Detect which cell encompasses the target text, then output its [X, Y] center coordinate. 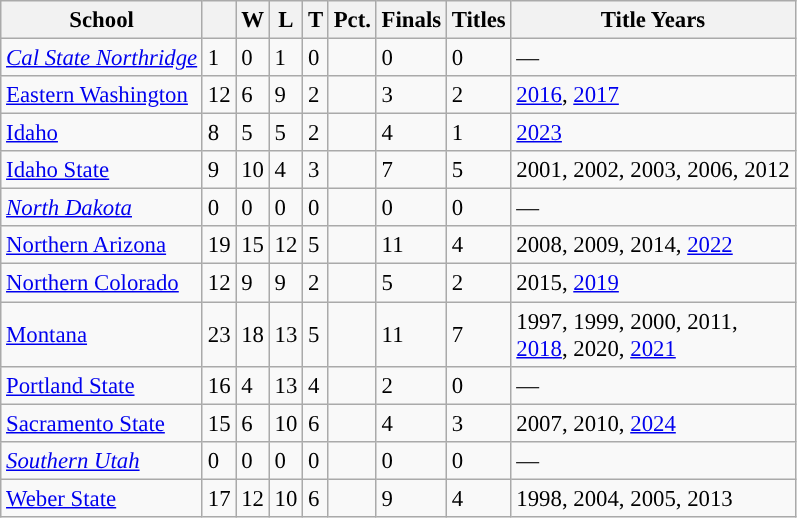
Finals [411, 20]
23 [218, 334]
Cal State Northridge [102, 58]
Title Years [653, 20]
North Dakota [102, 208]
19 [218, 245]
16 [218, 385]
Pct. [352, 20]
Idaho [102, 133]
Titles [478, 20]
18 [252, 334]
2007, 2010, 2024 [653, 423]
1998, 2004, 2005, 2013 [653, 498]
Idaho State [102, 170]
T [316, 20]
Montana [102, 334]
Weber State [102, 498]
1997, 1999, 2000, 2011,2018, 2020, 2021 [653, 334]
Sacramento State [102, 423]
Portland State [102, 385]
2015, 2019 [653, 283]
2001, 2002, 2003, 2006, 2012 [653, 170]
Eastern Washington [102, 95]
L [286, 20]
2016, 2017 [653, 95]
8 [218, 133]
Northern Colorado [102, 283]
17 [218, 498]
2008, 2009, 2014, 2022 [653, 245]
W [252, 20]
Southern Utah [102, 460]
Northern Arizona [102, 245]
School [102, 20]
2023 [653, 133]
